For the text-containing cell, return its midpoint in [x, y] coordinate format. 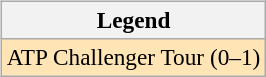
ATP Challenger Tour (0–1) [133, 57]
Legend [133, 20]
